Search for the cell housing the specified text and yield its (X, Y) center coordinate. 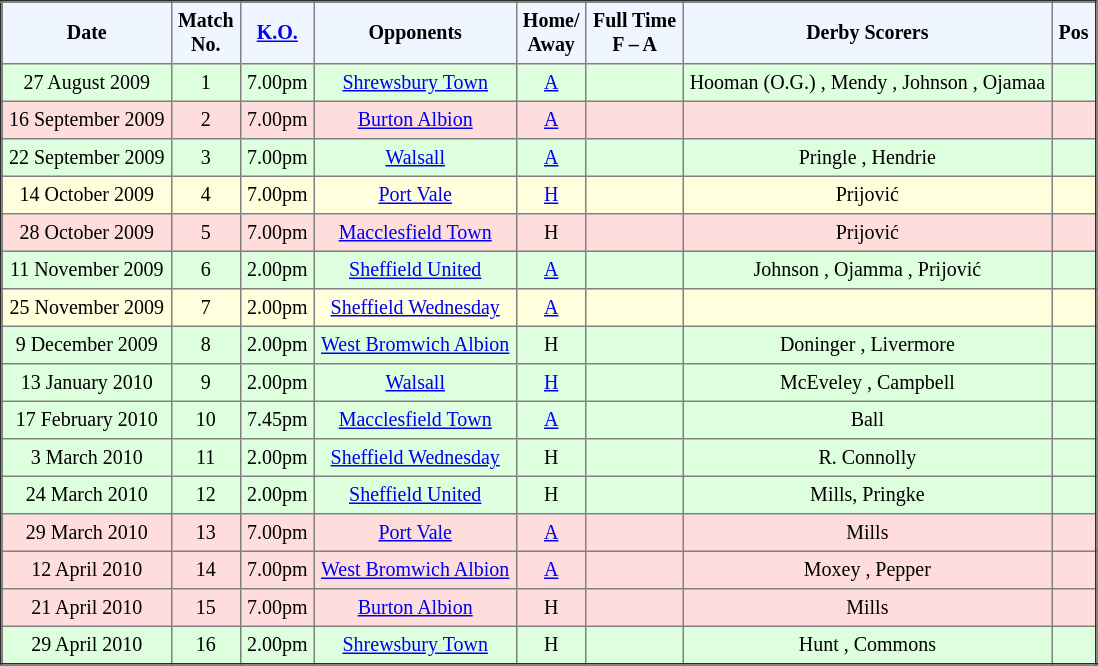
3 March 2010 (87, 458)
6 (206, 270)
7.45pm (277, 420)
13 January 2010 (87, 383)
3 (206, 158)
MatchNo. (206, 33)
12 (206, 495)
Johnson , Ojamma , Prijović (868, 270)
7 (206, 308)
16 (206, 645)
29 April 2010 (87, 645)
25 November 2009 (87, 308)
Home/Away (551, 33)
Mills, Pringke (868, 495)
Ball (868, 420)
K.O. (277, 33)
Opponents (415, 33)
27 August 2009 (87, 83)
13 (206, 533)
11 November 2009 (87, 270)
14 (206, 570)
Date (87, 33)
Hooman (O.G.) , Mendy , Johnson , Ojamaa (868, 83)
Doninger , Livermore (868, 345)
10 (206, 420)
McEveley , Campbell (868, 383)
28 October 2009 (87, 233)
12 April 2010 (87, 570)
21 April 2010 (87, 608)
11 (206, 458)
R. Connolly (868, 458)
4 (206, 195)
Derby Scorers (868, 33)
9 (206, 383)
16 September 2009 (87, 120)
14 October 2009 (87, 195)
Hunt , Commons (868, 645)
Moxey , Pepper (868, 570)
8 (206, 345)
Pringle , Hendrie (868, 158)
29 March 2010 (87, 533)
24 March 2010 (87, 495)
5 (206, 233)
22 September 2009 (87, 158)
1 (206, 83)
9 December 2009 (87, 345)
Pos (1074, 33)
Full TimeF – A (634, 33)
2 (206, 120)
15 (206, 608)
17 February 2010 (87, 420)
